Determine the [x, y] coordinate at the center of the cell enclosing the given text.  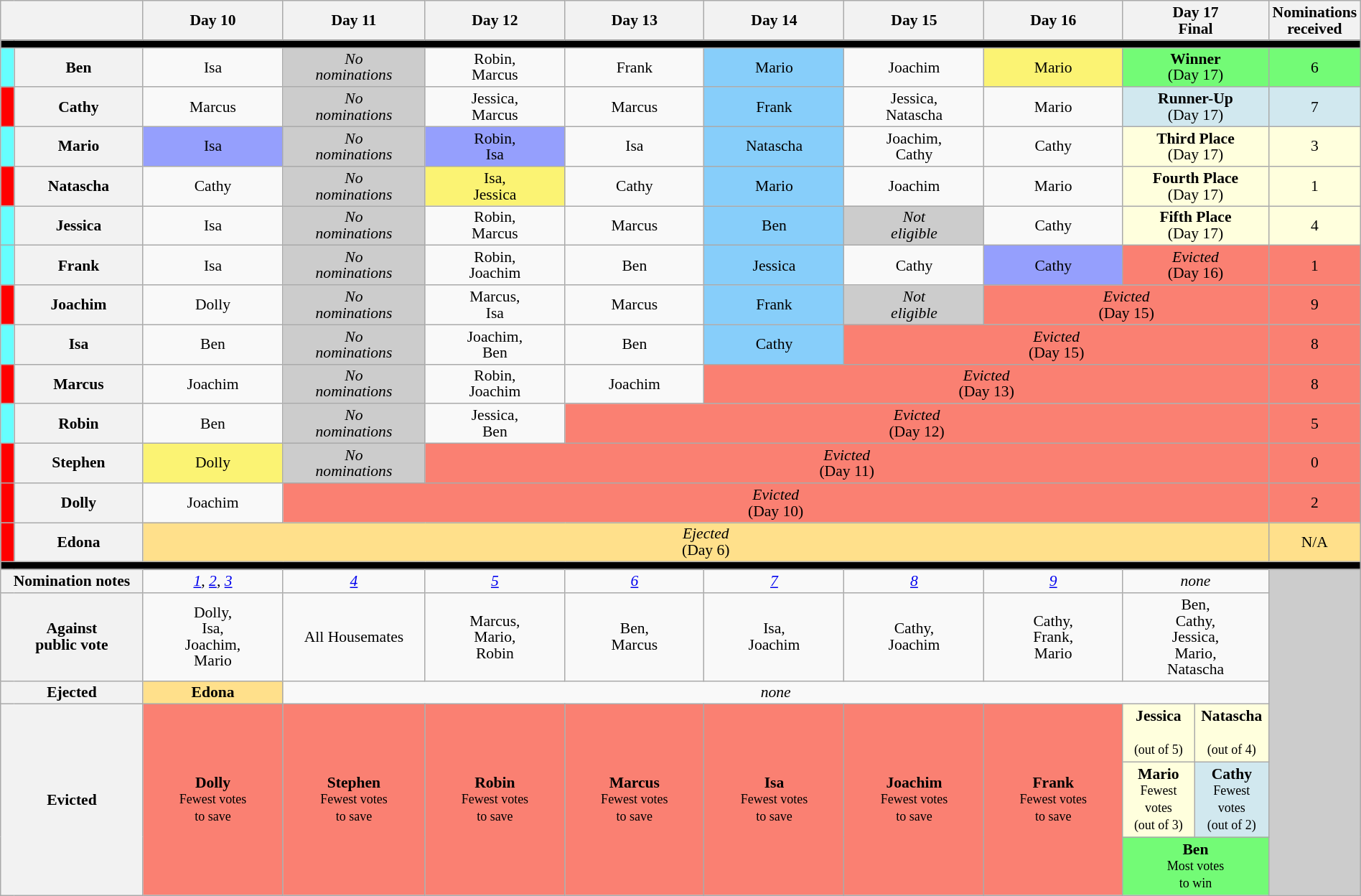
Nomination notes [72, 582]
Runner-Up(Day 17) [1196, 108]
Ejected(Day 6) [706, 543]
3 [1314, 146]
DollyFewest votesto save [212, 800]
Jessica,Natascha [915, 108]
Ejected [72, 692]
StephenFewest votesto save [354, 800]
FrankFewest votesto save [1054, 800]
Jessica,Marcus [495, 108]
Evicted(Day 10) [776, 503]
BenMost votesto win [1196, 866]
Evicted(Day 12) [917, 424]
Evicted(Day 11) [847, 464]
Evicted [72, 800]
Day 14 [774, 20]
JoachimFewest votesto save [915, 800]
1, 2, 3 [212, 582]
0 [1314, 464]
Evicted(Day 16) [1196, 266]
Day 17Final [1196, 20]
Nominationsreceived [1314, 20]
Dolly,Isa,Joachim,Mario [212, 638]
Ben,Marcus [635, 638]
N/A [1314, 543]
IsaFewest votesto save [774, 800]
Marcus,Mario,Robin [495, 638]
Winner(Day 17) [1196, 67]
Jessica,Ben [495, 424]
Joachim,Ben [495, 345]
Cathy,Frank,Mario [1054, 638]
Isa,Jessica [495, 187]
MarioFewest votes(out of 3) [1159, 800]
Natascha(out of 4) [1232, 734]
Isa,Joachim [774, 638]
Evicted(Day 13) [986, 383]
Day 10 [212, 20]
Joachim,Cathy [915, 146]
Day 12 [495, 20]
Day 11 [354, 20]
Ben,Cathy,Jessica,Mario,Natascha [1196, 638]
Robin [79, 424]
CathyFewest votes(out of 2) [1232, 800]
Robin,Isa [495, 146]
Stephen [79, 464]
Third Place(Day 17) [1196, 146]
2 [1314, 503]
Cathy,Joachim [915, 638]
RobinFewest votesto save [495, 800]
Fourth Place(Day 17) [1196, 187]
All Housemates [354, 638]
MarcusFewest votesto save [635, 800]
Day 15 [915, 20]
Fifth Place(Day 17) [1196, 225]
Day 16 [1054, 20]
Day 13 [635, 20]
Againstpublic vote [72, 638]
Jessica(out of 5) [1159, 734]
Marcus,Isa [495, 304]
